Capture the cell that displays the provided text and extract its [X, Y] central coordinate. 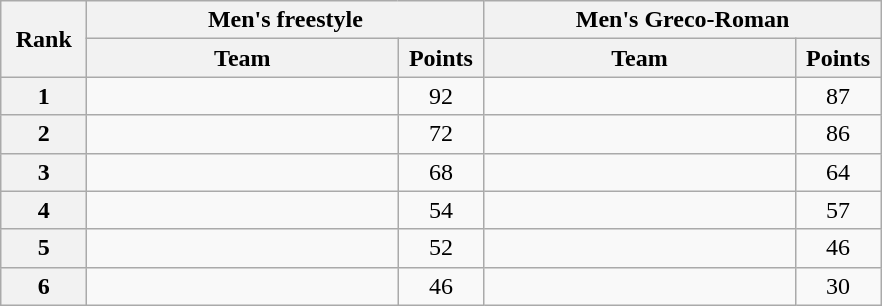
6 [44, 286]
68 [441, 172]
54 [441, 210]
4 [44, 210]
3 [44, 172]
30 [838, 286]
64 [838, 172]
Men's Greco-Roman [682, 20]
86 [838, 134]
57 [838, 210]
Men's freestyle [286, 20]
72 [441, 134]
2 [44, 134]
1 [44, 96]
92 [441, 96]
52 [441, 248]
87 [838, 96]
5 [44, 248]
Rank [44, 39]
